Extract the [x, y] coordinate from the center of the cell holding the provided text.  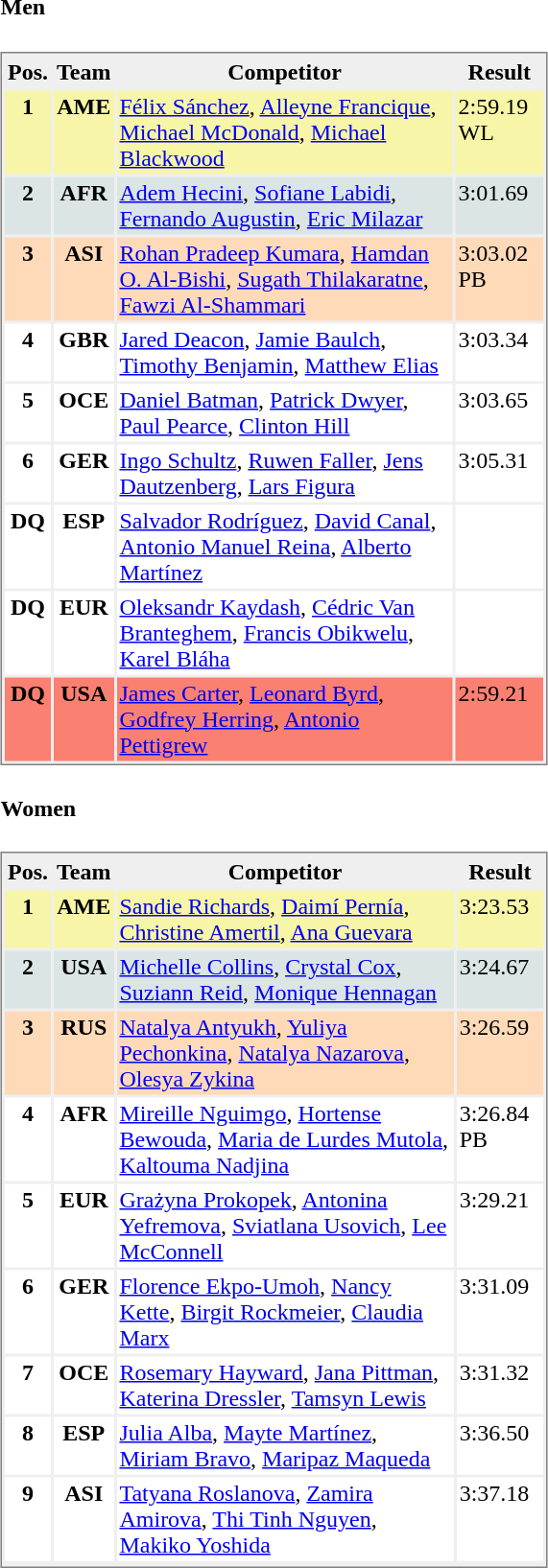
James Carter, Leonard Byrd, Godfrey Herring, Antonio Pettigrew [284, 719]
Rosemary Hayward, Jana Pittman, Katerina Dressler, Tamsyn Lewis [284, 1386]
9 [28, 1519]
3:24.67 [500, 980]
3:23.53 [500, 920]
Daniel Batman, Patrick Dwyer, Paul Pearce, Clinton Hill [284, 412]
8 [28, 1446]
7 [28, 1386]
3:05.31 [499, 473]
3:03.34 [499, 352]
3:31.09 [500, 1312]
GBR [83, 352]
Natalya Antyukh, Yuliya Pechonkina, Natalya Nazarova, Olesya Zykina [284, 1053]
3:01.69 [499, 205]
Salvador Rodríguez, David Canal, Antonio Manuel Reina, Alberto Martínez [284, 547]
3:36.50 [500, 1446]
3:03.65 [499, 412]
Adem Hecini, Sofiane Labidi, Fernando Augustin, Eric Milazar [284, 205]
2:59.21 [499, 719]
Grażyna Prokopek, Antonina Yefremova, Sviatlana Usovich, Lee McConnell [284, 1226]
Rohan Pradeep Kumara, Hamdan O. Al-Bishi, Sugath Thilakaratne, Fawzi Al-Shammari [284, 278]
Julia Alba, Mayte Martínez, Miriam Bravo, Maripaz Maqueda [284, 1446]
Sandie Richards, Daimí Pernía, Christine Amertil, Ana Guevara [284, 920]
3:37.18 [500, 1519]
Florence Ekpo-Umoh, Nancy Kette, Birgit Rockmeier, Claudia Marx [284, 1312]
3:31.32 [500, 1386]
3:03.02 PB [499, 278]
Jared Deacon, Jamie Baulch, Timothy Benjamin, Matthew Elias [284, 352]
Oleksandr Kaydash, Cédric Van Branteghem, Francis Obikwelu, Karel Bláha [284, 633]
Félix Sánchez, Alleyne Francique, Michael McDonald, Michael Blackwood [284, 132]
3:29.21 [500, 1226]
Tatyana Roslanova, Zamira Amirova, Thi Tinh Nguyen, Makiko Yoshida [284, 1519]
3:26.84 PB [500, 1139]
3:26.59 [500, 1053]
Michelle Collins, Crystal Cox, Suziann Reid, Monique Hennagan [284, 980]
Ingo Schultz, Ruwen Faller, Jens Dautzenberg, Lars Figura [284, 473]
2:59.19 WL [499, 132]
RUS [83, 1053]
Mireille Nguimgo, Hortense Bewouda, Maria de Lurdes Mutola, Kaltouma Nadjina [284, 1139]
